Capture the cell that displays the provided text and extract its [X, Y] central coordinate. 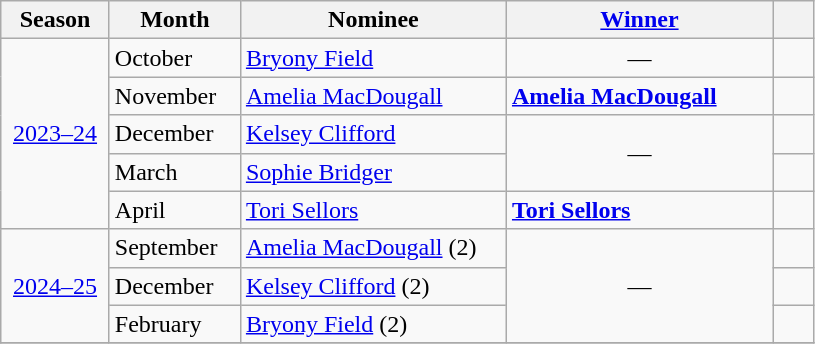
Amelia MacDougall (2) [373, 248]
March [174, 172]
February [174, 324]
2023–24 [56, 134]
Season [56, 20]
Month [174, 20]
October [174, 58]
April [174, 210]
Winner [639, 20]
Sophie Bridger [373, 172]
2024–25 [56, 286]
Kelsey Clifford [373, 134]
Kelsey Clifford (2) [373, 286]
Bryony Field (2) [373, 324]
September [174, 248]
November [174, 96]
Nominee [373, 20]
Bryony Field [373, 58]
